Search for the cell housing the specified text and yield its (x, y) center coordinate. 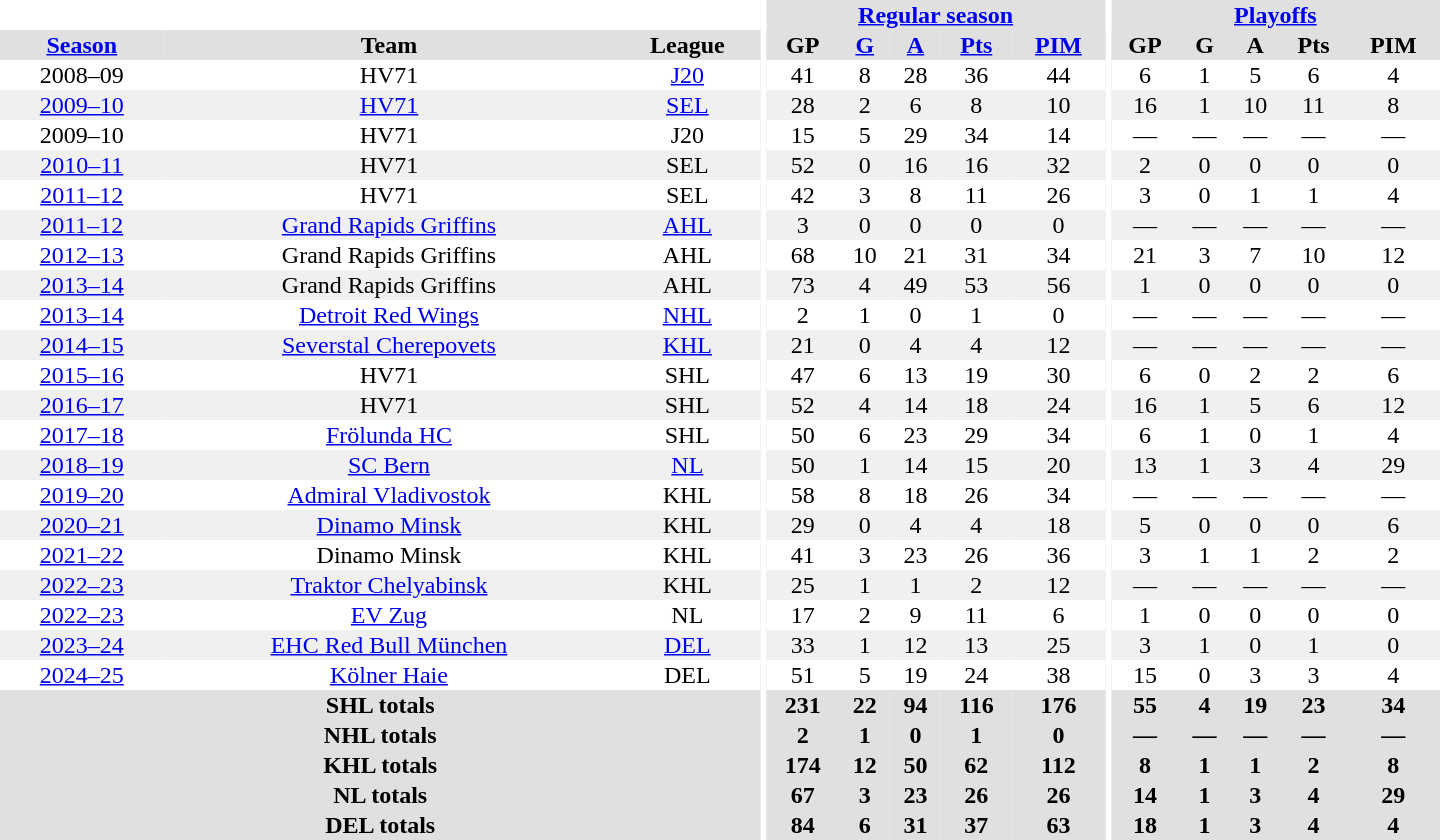
53 (976, 285)
Admiral Vladivostok (390, 495)
56 (1058, 285)
2019–20 (82, 495)
SHL totals (380, 705)
2020–21 (82, 525)
38 (1058, 675)
174 (802, 765)
22 (864, 705)
DEL totals (380, 825)
49 (916, 285)
42 (802, 195)
2008–09 (82, 75)
32 (1058, 165)
58 (802, 495)
94 (916, 705)
112 (1058, 765)
33 (802, 645)
Season (82, 45)
Detroit Red Wings (390, 315)
Frölunda HC (390, 435)
Team (390, 45)
231 (802, 705)
116 (976, 705)
44 (1058, 75)
176 (1058, 705)
Traktor Chelyabinsk (390, 585)
NL totals (380, 795)
2015–16 (82, 375)
20 (1058, 465)
Severstal Cherepovets (390, 345)
9 (916, 615)
47 (802, 375)
NHL totals (380, 735)
Kölner Haie (390, 675)
League (687, 45)
NHL (687, 315)
Regular season (936, 15)
68 (802, 255)
2012–13 (82, 255)
KHL totals (380, 765)
84 (802, 825)
30 (1058, 375)
73 (802, 285)
55 (1145, 705)
37 (976, 825)
51 (802, 675)
SC Bern (390, 465)
2021–22 (82, 555)
62 (976, 765)
Playoffs (1276, 15)
2014–15 (82, 345)
17 (802, 615)
2016–17 (82, 405)
2018–19 (82, 465)
EV Zug (390, 615)
63 (1058, 825)
2010–11 (82, 165)
67 (802, 795)
2017–18 (82, 435)
2023–24 (82, 645)
2024–25 (82, 675)
7 (1256, 255)
EHC Red Bull München (390, 645)
